Locate the cell with the specified text and output its (x, y) center coordinate. 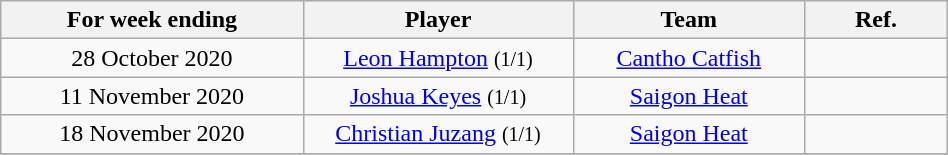
For week ending (152, 20)
Player (438, 20)
11 November 2020 (152, 96)
Leon Hampton (1/1) (438, 58)
Team (689, 20)
28 October 2020 (152, 58)
Ref. (876, 20)
18 November 2020 (152, 134)
Joshua Keyes (1/1) (438, 96)
Cantho Catfish (689, 58)
Christian Juzang (1/1) (438, 134)
